Output the (x, y) coordinate of the center of the cell containing the given text.  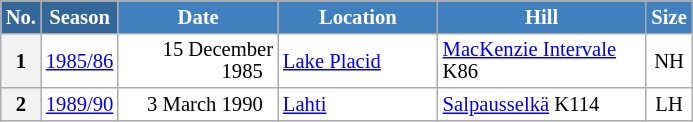
LH (668, 104)
1985/86 (80, 60)
Lake Placid (358, 60)
Season (80, 16)
Size (668, 16)
Lahti (358, 104)
1 (21, 60)
Hill (542, 16)
Location (358, 16)
1989/90 (80, 104)
3 March 1990 (198, 104)
2 (21, 104)
Salpausselkä K114 (542, 104)
MacKenzie Intervale K86 (542, 60)
15 December 1985 (198, 60)
Date (198, 16)
No. (21, 16)
NH (668, 60)
